Determine the (x, y) coordinate at the center of the cell enclosing the given text.  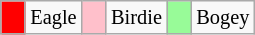
Eagle (53, 17)
Birdie (136, 17)
Bogey (222, 17)
